Return [x, y] of the center of cell containing provided text 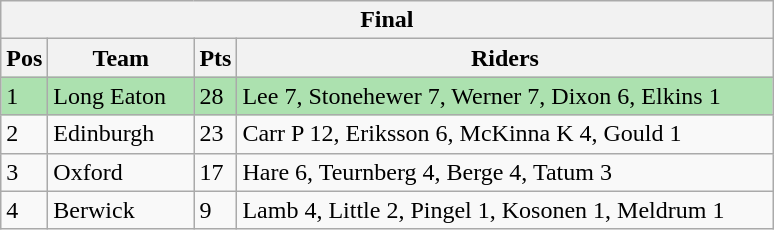
Team [121, 58]
Pos [24, 58]
9 [216, 210]
Oxford [121, 172]
Hare 6, Teurnberg 4, Berge 4, Tatum 3 [505, 172]
17 [216, 172]
Carr P 12, Eriksson 6, McKinna K 4, Gould 1 [505, 134]
Lee 7, Stonehewer 7, Werner 7, Dixon 6, Elkins 1 [505, 96]
4 [24, 210]
Berwick [121, 210]
2 [24, 134]
1 [24, 96]
Lamb 4, Little 2, Pingel 1, Kosonen 1, Meldrum 1 [505, 210]
Pts [216, 58]
3 [24, 172]
Riders [505, 58]
Long Eaton [121, 96]
Edinburgh [121, 134]
28 [216, 96]
Final [387, 20]
23 [216, 134]
